Scan for the cell matching the given text and deliver its (X, Y) coordinate at center. 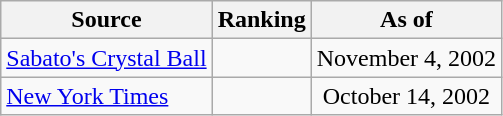
New York Times (106, 96)
As of (406, 20)
November 4, 2002 (406, 58)
Source (106, 20)
Ranking (262, 20)
Sabato's Crystal Ball (106, 58)
October 14, 2002 (406, 96)
